For the text-containing cell, return its midpoint in [X, Y] coordinate format. 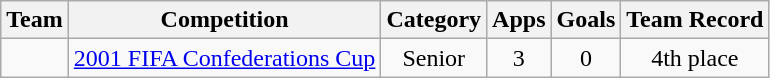
Team [35, 20]
0 [586, 58]
Competition [224, 20]
2001 FIFA Confederations Cup [224, 58]
4th place [695, 58]
Category [434, 20]
Apps [519, 20]
Senior [434, 58]
Team Record [695, 20]
Goals [586, 20]
3 [519, 58]
